Return [X, Y] of the center of cell containing provided text 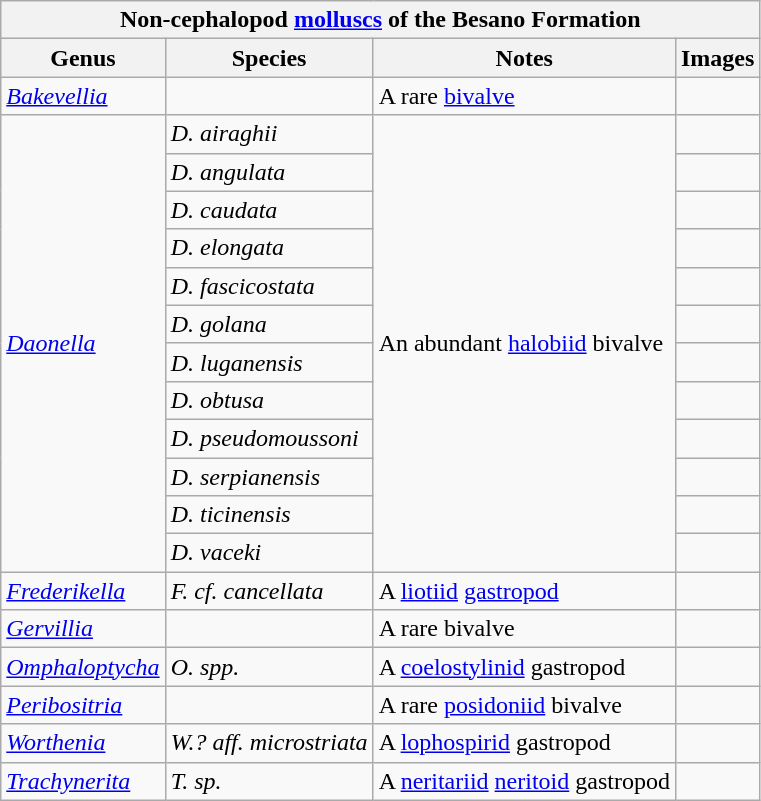
Bakevellia [83, 96]
Peribositria [83, 705]
D. obtusa [269, 400]
D. angulata [269, 172]
D. pseudomoussoni [269, 438]
D. luganensis [269, 362]
A coelostylinid gastropod [524, 667]
F. cf. cancellata [269, 591]
Worthenia [83, 743]
Trachynerita [83, 781]
A neritariid neritoid gastropod [524, 781]
Genus [83, 58]
An abundant halobiid bivalve [524, 344]
D. airaghii [269, 134]
Daonella [83, 344]
D. serpianensis [269, 477]
A liotiid gastropod [524, 591]
Non-cephalopod molluscs of the Besano Formation [380, 20]
Species [269, 58]
A lophospirid gastropod [524, 743]
O. spp. [269, 667]
D. fascicostata [269, 286]
Omphaloptycha [83, 667]
D. vaceki [269, 553]
Images [717, 58]
D. golana [269, 324]
A rare posidoniid bivalve [524, 705]
D. elongata [269, 248]
Notes [524, 58]
D. caudata [269, 210]
Frederikella [83, 591]
Gervillia [83, 629]
T. sp. [269, 781]
W.? aff. microstriata [269, 743]
D. ticinensis [269, 515]
